Locate the cell with the specified text and output its [X, Y] center coordinate. 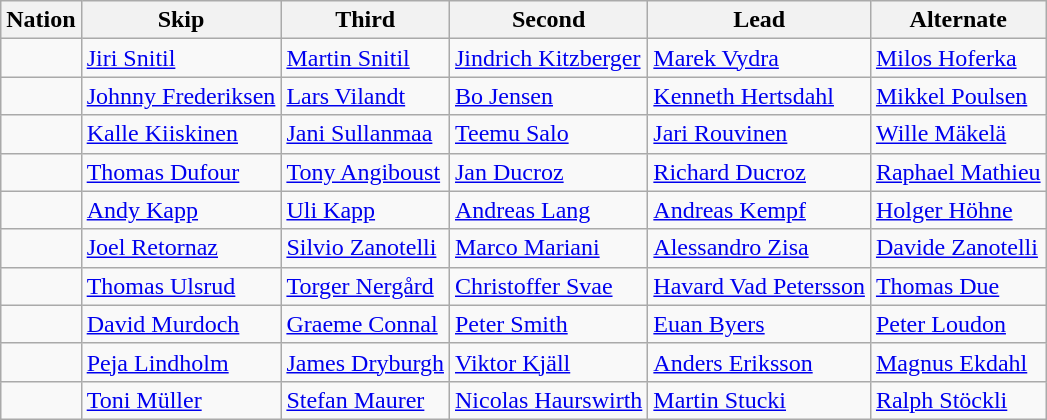
Stefan Maurer [366, 400]
David Murdoch [181, 324]
Teemu Salo [548, 134]
Jani Sullanmaa [366, 134]
Andreas Kempf [760, 210]
Marco Mariani [548, 248]
Christoffer Svae [548, 286]
Torger Nergård [366, 286]
Raphael Mathieu [958, 172]
Joel Retornaz [181, 248]
Magnus Ekdahl [958, 362]
Havard Vad Petersson [760, 286]
Peter Smith [548, 324]
Peja Lindholm [181, 362]
Alessandro Zisa [760, 248]
Johnny Frederiksen [181, 96]
Kenneth Hertsdahl [760, 96]
Jindrich Kitzberger [548, 58]
Jiri Snitil [181, 58]
Thomas Dufour [181, 172]
Andreas Lang [548, 210]
James Dryburgh [366, 362]
Alternate [958, 20]
Lars Vilandt [366, 96]
Nation [41, 20]
Uli Kapp [366, 210]
Nicolas Haurswirth [548, 400]
Thomas Due [958, 286]
Kalle Kiiskinen [181, 134]
Wille Mäkelä [958, 134]
Silvio Zanotelli [366, 248]
Anders Eriksson [760, 362]
Martin Snitil [366, 58]
Viktor Kjäll [548, 362]
Thomas Ulsrud [181, 286]
Tony Angiboust [366, 172]
Ralph Stöckli [958, 400]
Graeme Connal [366, 324]
Bo Jensen [548, 96]
Peter Loudon [958, 324]
Jari Rouvinen [760, 134]
Milos Hoferka [958, 58]
Skip [181, 20]
Mikkel Poulsen [958, 96]
Andy Kapp [181, 210]
Euan Byers [760, 324]
Davide Zanotelli [958, 248]
Third [366, 20]
Second [548, 20]
Marek Vydra [760, 58]
Jan Ducroz [548, 172]
Toni Müller [181, 400]
Martin Stucki [760, 400]
Lead [760, 20]
Holger Höhne [958, 210]
Richard Ducroz [760, 172]
